Determine the [x, y] coordinate at the center of the cell enclosing the given text.  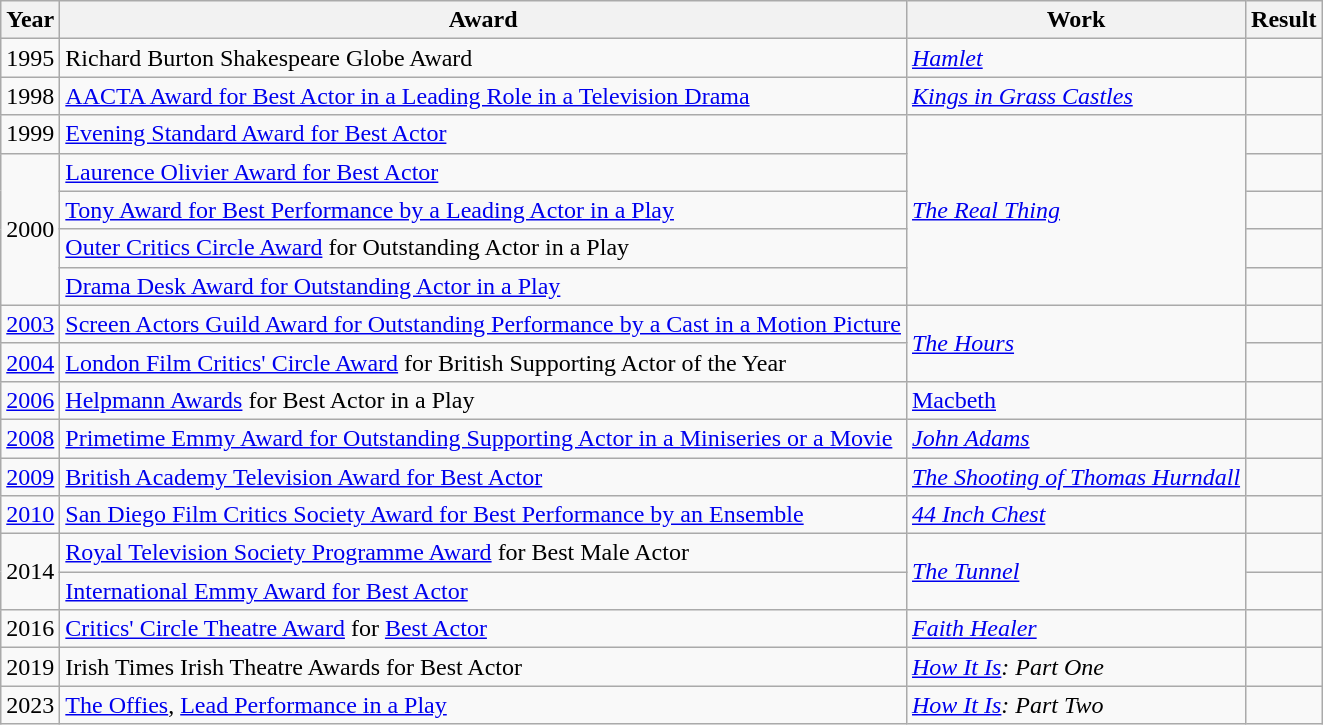
Result [1284, 20]
44 Inch Chest [1076, 515]
Award [484, 20]
2004 [30, 362]
How It Is: Part One [1076, 667]
International Emmy Award for Best Actor [484, 591]
Irish Times Irish Theatre Awards for Best Actor [484, 667]
2019 [30, 667]
2006 [30, 400]
The Offies, Lead Performance in a Play [484, 705]
British Academy Television Award for Best Actor [484, 477]
Drama Desk Award for Outstanding Actor in a Play [484, 286]
The Real Thing [1076, 210]
AACTA Award for Best Actor in a Leading Role in a Television Drama [484, 96]
2010 [30, 515]
2014 [30, 572]
Richard Burton Shakespeare Globe Award [484, 58]
Screen Actors Guild Award for Outstanding Performance by a Cast in a Motion Picture [484, 324]
Evening Standard Award for Best Actor [484, 134]
Kings in Grass Castles [1076, 96]
The Tunnel [1076, 572]
2000 [30, 229]
Hamlet [1076, 58]
Macbeth [1076, 400]
2016 [30, 629]
Work [1076, 20]
Tony Award for Best Performance by a Leading Actor in a Play [484, 210]
Outer Critics Circle Award for Outstanding Actor in a Play [484, 248]
2003 [30, 324]
Laurence Olivier Award for Best Actor [484, 172]
The Hours [1076, 343]
The Shooting of Thomas Hurndall [1076, 477]
Year [30, 20]
1998 [30, 96]
1995 [30, 58]
2023 [30, 705]
Helpmann Awards for Best Actor in a Play [484, 400]
John Adams [1076, 438]
London Film Critics' Circle Award for British Supporting Actor of the Year [484, 362]
Critics' Circle Theatre Award for Best Actor [484, 629]
Royal Television Society Programme Award for Best Male Actor [484, 553]
2008 [30, 438]
Primetime Emmy Award for Outstanding Supporting Actor in a Miniseries or a Movie [484, 438]
San Diego Film Critics Society Award for Best Performance by an Ensemble [484, 515]
1999 [30, 134]
How It Is: Part Two [1076, 705]
Faith Healer [1076, 629]
2009 [30, 477]
